Return the (x, y) coordinate for the center point of the cell that contains the specified text.  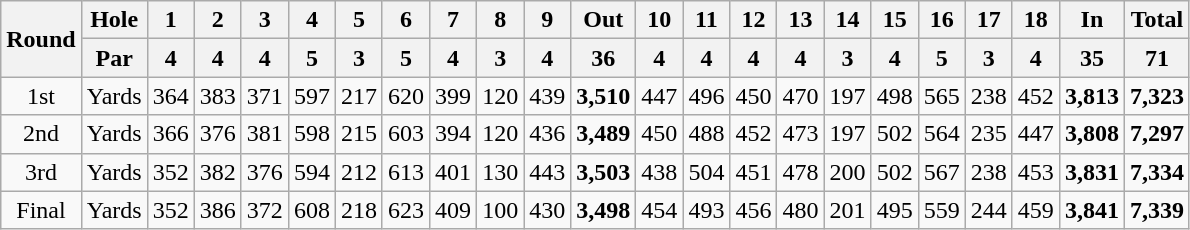
456 (754, 210)
201 (848, 210)
3rd (41, 172)
383 (218, 96)
3,489 (604, 134)
3,510 (604, 96)
7 (454, 20)
Hole (114, 20)
3,831 (1092, 172)
480 (800, 210)
36 (604, 58)
17 (988, 20)
564 (942, 134)
430 (548, 210)
2 (218, 20)
200 (848, 172)
498 (894, 96)
6 (406, 20)
454 (660, 210)
623 (406, 210)
In (1092, 20)
488 (706, 134)
371 (264, 96)
399 (454, 96)
2nd (41, 134)
16 (942, 20)
386 (218, 210)
381 (264, 134)
620 (406, 96)
212 (358, 172)
372 (264, 210)
215 (358, 134)
71 (1156, 58)
603 (406, 134)
Round (41, 39)
7,323 (1156, 96)
366 (170, 134)
594 (312, 172)
470 (800, 96)
613 (406, 172)
1st (41, 96)
1 (170, 20)
15 (894, 20)
235 (988, 134)
13 (800, 20)
364 (170, 96)
439 (548, 96)
3,841 (1092, 210)
9 (548, 20)
567 (942, 172)
409 (454, 210)
443 (548, 172)
493 (706, 210)
504 (706, 172)
559 (942, 210)
130 (500, 172)
436 (548, 134)
217 (358, 96)
Total (1156, 20)
11 (706, 20)
608 (312, 210)
Final (41, 210)
473 (800, 134)
18 (1036, 20)
565 (942, 96)
453 (1036, 172)
100 (500, 210)
10 (660, 20)
495 (894, 210)
Out (604, 20)
7,297 (1156, 134)
244 (988, 210)
35 (1092, 58)
598 (312, 134)
451 (754, 172)
3,808 (1092, 134)
478 (800, 172)
382 (218, 172)
8 (500, 20)
218 (358, 210)
394 (454, 134)
496 (706, 96)
12 (754, 20)
438 (660, 172)
401 (454, 172)
3,498 (604, 210)
3,813 (1092, 96)
14 (848, 20)
Par (114, 58)
597 (312, 96)
3,503 (604, 172)
7,334 (1156, 172)
459 (1036, 210)
7,339 (1156, 210)
